Return (X, Y) of the center of cell containing provided text 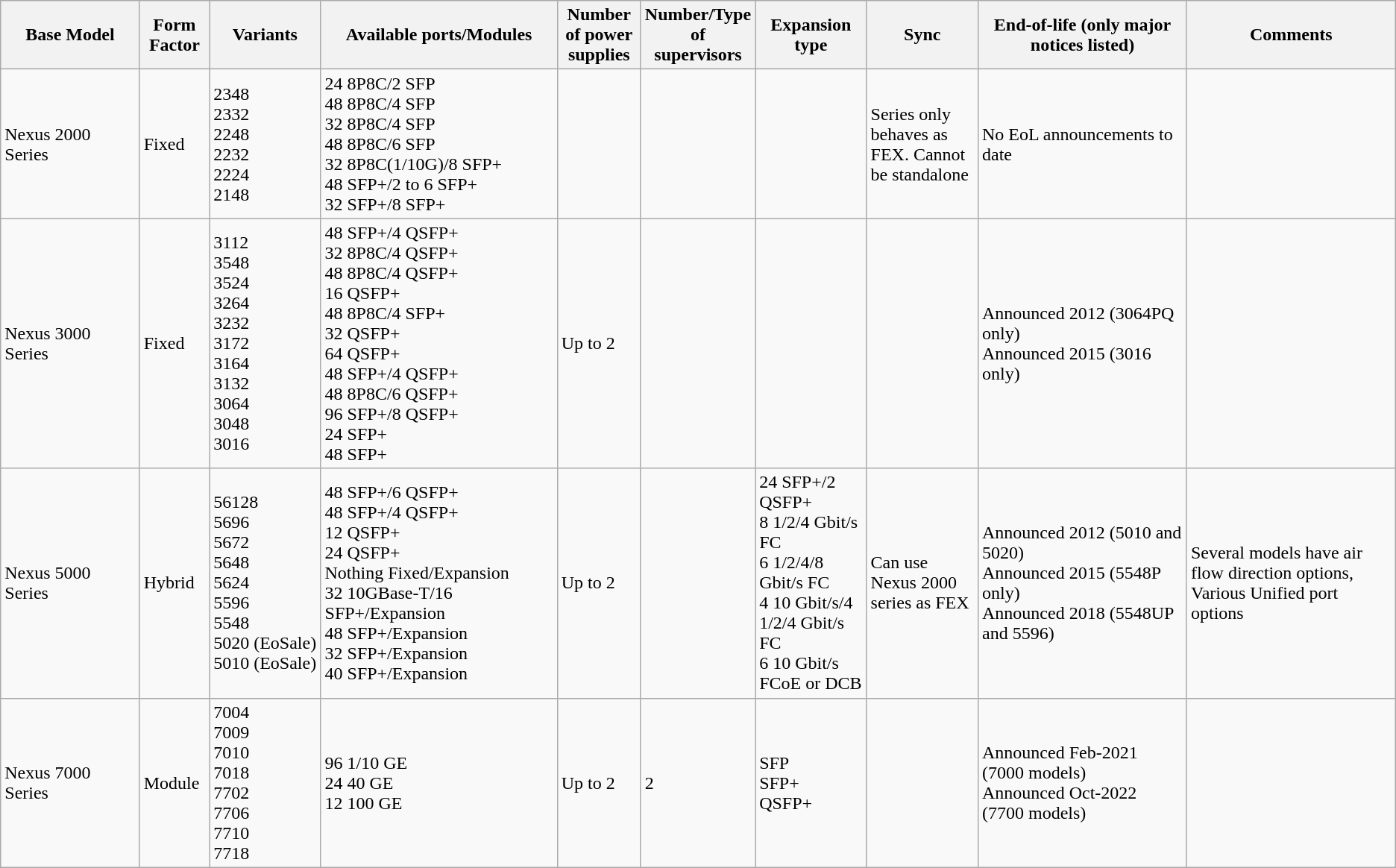
Nexus 5000 Series (70, 583)
234823322248223222242148 (265, 144)
Comments (1291, 35)
70047009701070187702770677107718 (265, 783)
561285696567256485624559655485020 (EoSale)5010 (EoSale) (265, 583)
Expansion type (811, 35)
Announced 2012 (3064PQ only)Announced 2015 (3016 only) (1082, 343)
Module (174, 783)
Series only behaves as FEX. Cannot be standalone (922, 144)
Sync (922, 35)
Available ports/Modules (438, 35)
Announced 2012 (5010 and 5020)Announced 2015 (5548P only)Announced 2018 (5548UP and 5596) (1082, 583)
48 SFP+/4 QSFP+32 8P8C/4 QSFP+48 8P8C/4 QSFP+16 QSFP+48 8P8C/4 SFP+32 QSFP+64 QSFP+48 SFP+/4 QSFP+48 8P8C/6 QSFP+96 SFP+/8 QSFP+24 SFP+48 SFP+ (438, 343)
2 (698, 783)
Announced Feb-2021 (7000 models)Announced Oct-2022 (7700 models) (1082, 783)
Number/Type of supervisors (698, 35)
Nexus 7000 Series (70, 783)
No EoL announcements to date (1082, 144)
Form Factor (174, 35)
Variants (265, 35)
SFPSFP+QSFP+ (811, 783)
Several models have air flow direction options, Various Unified port options (1291, 583)
31123548352432643232317231643132306430483016 (265, 343)
24 8P8C/2 SFP48 8P8C/4 SFP32 8P8C/4 SFP48 8P8C/6 SFP32 8P8C(1/10G)/8 SFP+48 SFP+/2 to 6 SFP+32 SFP+/8 SFP+ (438, 144)
Can use Nexus 2000 series as FEX (922, 583)
Nexus 2000 Series (70, 144)
Nexus 3000 Series (70, 343)
24 SFP+/2 QSFP+8 1/2/4 Gbit/s FC6 1/2/4/8 Gbit/s FC4 10 Gbit/s/4 1/2/4 Gbit/s FC6 10 Gbit/s FCoE or DCB (811, 583)
End-of-life (only major notices listed) (1082, 35)
96 1/10 GE24 40 GE12 100 GE (438, 783)
Hybrid (174, 583)
Base Model (70, 35)
Number of power supplies (599, 35)
